From the cell containing the given text, extract its center point as (x, y) coordinate. 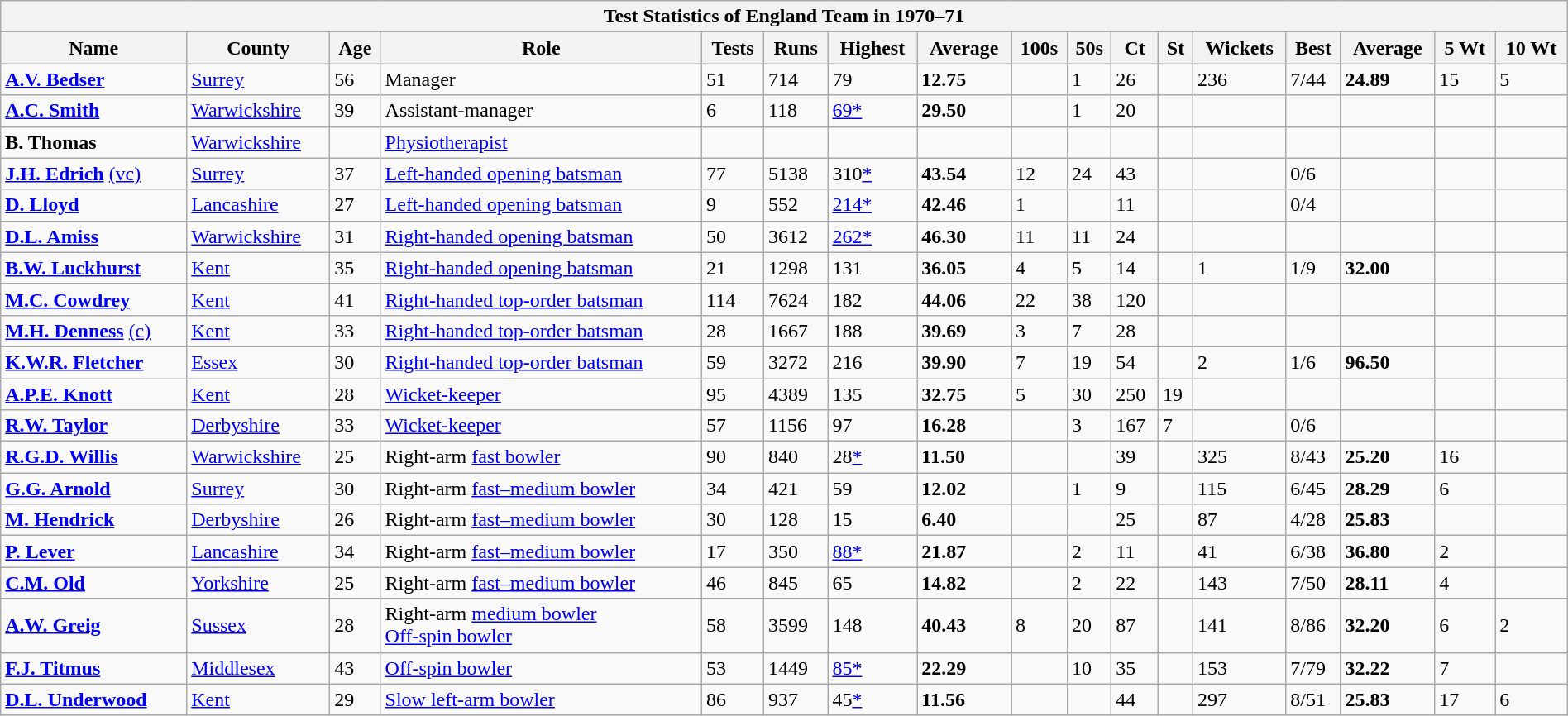
Age (356, 48)
P. Lever (94, 551)
141 (1240, 625)
100s (1040, 48)
Test Statistics of England Team in 1970–71 (784, 17)
M.H. Denness (c) (94, 331)
A.V. Bedser (94, 79)
C.M. Old (94, 583)
Sussex (258, 625)
31 (356, 236)
7/44 (1313, 79)
51 (733, 79)
G.G. Arnold (94, 489)
D. Lloyd (94, 205)
7/50 (1313, 583)
53 (733, 668)
1/6 (1313, 362)
32.75 (964, 394)
27 (356, 205)
148 (872, 625)
214* (872, 205)
M.C. Cowdrey (94, 299)
A.C. Smith (94, 111)
36.80 (1388, 551)
32.00 (1388, 268)
46.30 (964, 236)
167 (1135, 426)
1156 (796, 426)
12.02 (964, 489)
310* (872, 174)
32.20 (1388, 625)
Yorkshire (258, 583)
77 (733, 174)
8/51 (1313, 699)
50s (1088, 48)
65 (872, 583)
B. Thomas (94, 142)
43.54 (964, 174)
50 (733, 236)
845 (796, 583)
8/86 (1313, 625)
A.W. Greig (94, 625)
29 (356, 699)
46 (733, 583)
937 (796, 699)
8/43 (1313, 457)
1298 (796, 268)
Name (94, 48)
12 (1040, 174)
29.50 (964, 111)
6.40 (964, 520)
115 (1240, 489)
1667 (796, 331)
57 (733, 426)
Best (1313, 48)
10 Wt (1532, 48)
16.28 (964, 426)
325 (1240, 457)
21.87 (964, 551)
39.69 (964, 331)
Assistant-manager (541, 111)
28.11 (1388, 583)
D.L. Underwood (94, 699)
Middlesex (258, 668)
8 (1040, 625)
4/28 (1313, 520)
St (1175, 48)
120 (1135, 299)
M. Hendrick (94, 520)
54 (1135, 362)
14.82 (964, 583)
R.G.D. Willis (94, 457)
Off-spin bowler (541, 668)
39.90 (964, 362)
Essex (258, 362)
236 (1240, 79)
A.P.E. Knott (94, 394)
6/45 (1313, 489)
38 (1088, 299)
4389 (796, 394)
350 (796, 551)
K.W.R. Fletcher (94, 362)
21 (733, 268)
Ct (1135, 48)
Wickets (1240, 48)
297 (1240, 699)
95 (733, 394)
25.20 (1388, 457)
90 (733, 457)
14 (1135, 268)
5138 (796, 174)
45* (872, 699)
188 (872, 331)
10 (1088, 668)
118 (796, 111)
96.50 (1388, 362)
7/79 (1313, 668)
24.89 (1388, 79)
840 (796, 457)
7624 (796, 299)
86 (733, 699)
135 (872, 394)
3612 (796, 236)
16 (1465, 457)
37 (356, 174)
131 (872, 268)
44 (1135, 699)
262* (872, 236)
97 (872, 426)
J.H. Edrich (vc) (94, 174)
143 (1240, 583)
182 (872, 299)
Manager (541, 79)
Physiotherapist (541, 142)
250 (1135, 394)
714 (796, 79)
1/9 (1313, 268)
0/4 (1313, 205)
28* (872, 457)
F.J. Titmus (94, 668)
Highest (872, 48)
County (258, 48)
28.29 (1388, 489)
Role (541, 48)
69* (872, 111)
11.56 (964, 699)
22.29 (964, 668)
58 (733, 625)
Tests (733, 48)
153 (1240, 668)
Right-arm fast bowler (541, 457)
6/38 (1313, 551)
B.W. Luckhurst (94, 268)
44.06 (964, 299)
42.46 (964, 205)
216 (872, 362)
D.L. Amiss (94, 236)
3272 (796, 362)
5 Wt (1465, 48)
85* (872, 668)
12.75 (964, 79)
3599 (796, 625)
88* (872, 551)
56 (356, 79)
32.22 (1388, 668)
36.05 (964, 268)
552 (796, 205)
R.W. Taylor (94, 426)
40.43 (964, 625)
Runs (796, 48)
Right-arm medium bowler Off-spin bowler (541, 625)
114 (733, 299)
79 (872, 79)
128 (796, 520)
1449 (796, 668)
Slow left-arm bowler (541, 699)
11.50 (964, 457)
421 (796, 489)
